Determine the [x, y] coordinate at the center of the cell enclosing the given text.  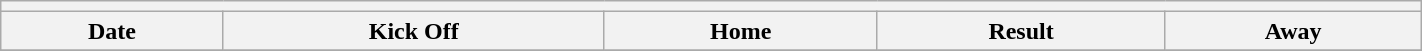
Home [740, 31]
Kick Off [414, 31]
Result [1021, 31]
Away [1293, 31]
Date [112, 31]
